Return the [x, y] coordinate for the center point of the cell that contains the specified text.  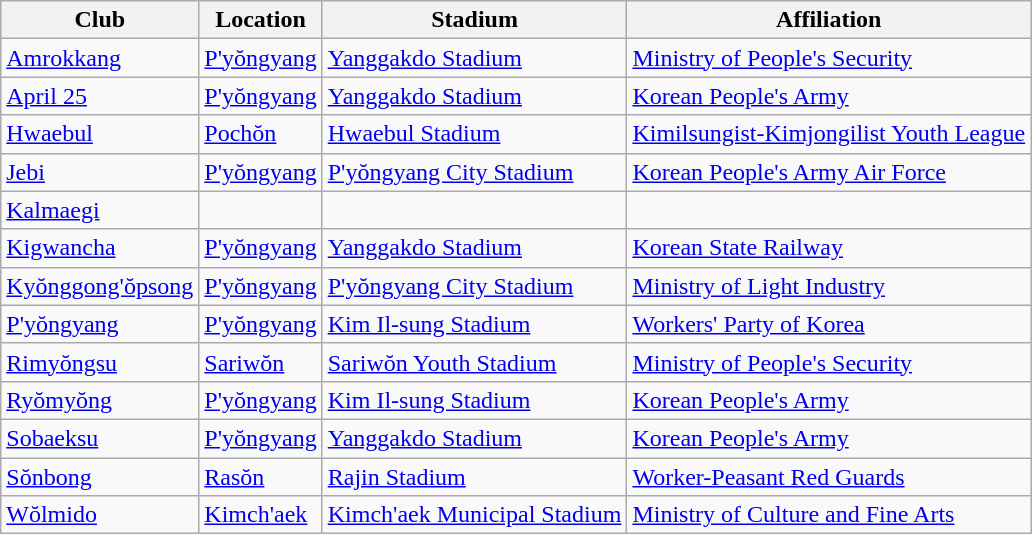
Kimch'aek Municipal Stadium [474, 515]
Ministry of Light Industry [829, 286]
Ryŏmyŏng [100, 400]
Sariwŏn [260, 362]
Kimch'aek [260, 515]
Affiliation [829, 20]
Sariwŏn Youth Stadium [474, 362]
Worker-Peasant Red Guards [829, 477]
Workers' Party of Korea [829, 324]
Club [100, 20]
April 25 [100, 96]
Sobaeksu [100, 438]
Kalmaegi [100, 210]
Sŏnbong [100, 477]
Rimyŏngsu [100, 362]
Rajin Stadium [474, 477]
Pochŏn [260, 134]
Hwaebul [100, 134]
Kyŏnggong'ŏpsong [100, 286]
Korean State Railway [829, 248]
Amrokkang [100, 58]
Korean People's Army Air Force [829, 172]
Location [260, 20]
Kigwancha [100, 248]
Ministry of Culture and Fine Arts [829, 515]
Wŏlmido [100, 515]
Hwaebul Stadium [474, 134]
Stadium [474, 20]
Rasŏn [260, 477]
Kimilsungist-Kimjongilist Youth League [829, 134]
Jebi [100, 172]
